Scan for the cell matching the given text and deliver its (x, y) coordinate at center. 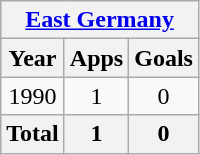
East Germany (100, 20)
Total (33, 134)
1990 (33, 96)
Year (33, 58)
Goals (164, 58)
Apps (96, 58)
